Pinpoint the cell where the given text exists, returning its [X, Y] midpoint coordinate. 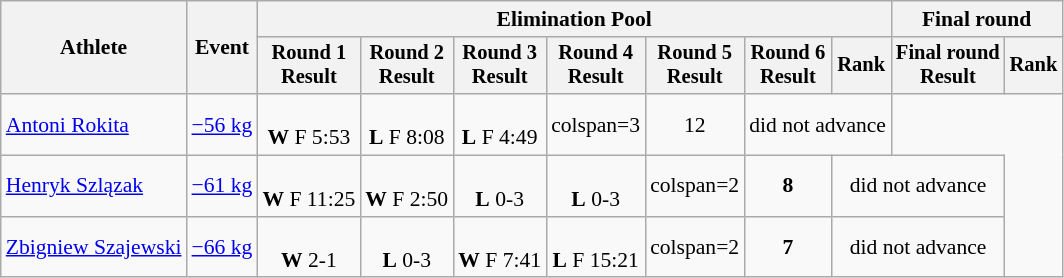
Final roundResult [948, 66]
12 [694, 124]
Round 4Result [596, 66]
Henryk Szlązak [94, 186]
7 [788, 248]
W F 5:53 [308, 124]
W 2-1 [308, 248]
−61 kg [222, 186]
Round 1Result [308, 66]
W F 2:50 [406, 186]
Round 6Result [788, 66]
L F 4:49 [500, 124]
W F 11:25 [308, 186]
L F 15:21 [596, 248]
Antoni Rokita [94, 124]
−56 kg [222, 124]
W F 7:41 [500, 248]
Event [222, 48]
−66 kg [222, 248]
Round 5Result [694, 66]
Athlete [94, 48]
8 [788, 186]
Round 2Result [406, 66]
L F 8:08 [406, 124]
Final round [976, 19]
Zbigniew Szajewski [94, 248]
Round 3Result [500, 66]
colspan=3 [596, 124]
Elimination Pool [574, 19]
